Return (x, y) of the center of cell containing provided text 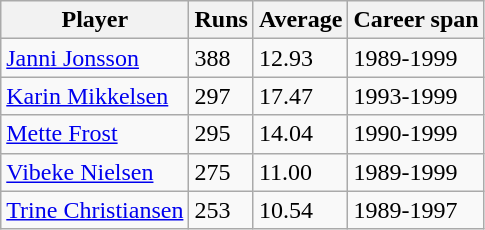
1993-1999 (416, 96)
275 (221, 172)
Career span (416, 20)
1990-1999 (416, 134)
14.04 (300, 134)
Janni Jonsson (95, 58)
10.54 (300, 210)
1989-1997 (416, 210)
388 (221, 58)
17.47 (300, 96)
Runs (221, 20)
11.00 (300, 172)
Trine Christiansen (95, 210)
Average (300, 20)
297 (221, 96)
Player (95, 20)
295 (221, 134)
Karin Mikkelsen (95, 96)
Mette Frost (95, 134)
253 (221, 210)
Vibeke Nielsen (95, 172)
12.93 (300, 58)
